Capture the cell that displays the provided text and extract its (x, y) central coordinate. 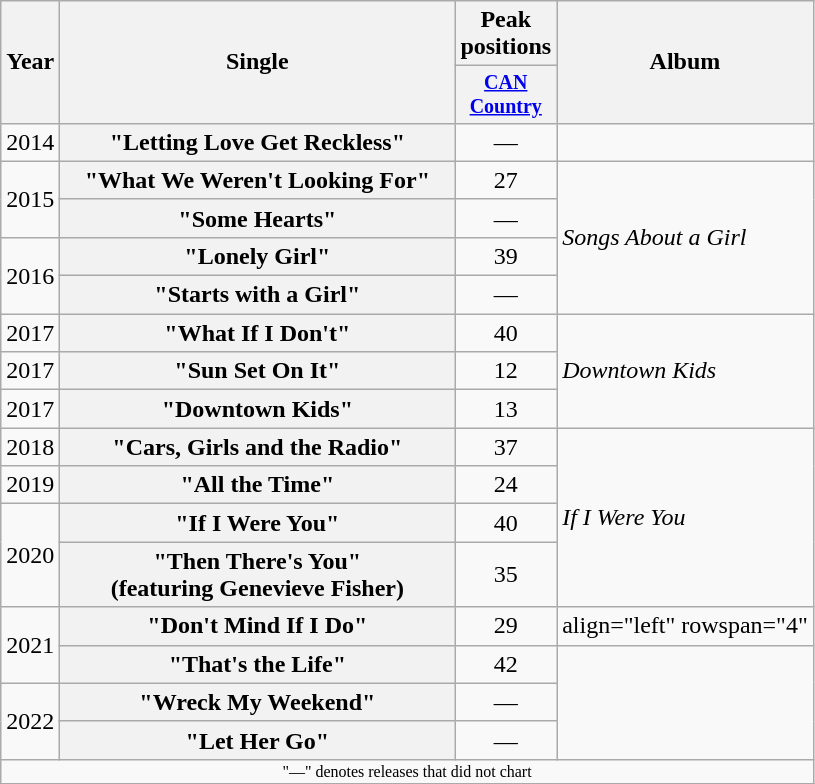
"Let Her Go" (258, 740)
2016 (30, 275)
"All the Time" (258, 485)
"Cars, Girls and the Radio" (258, 447)
27 (506, 180)
align="left" rowspan="4" (686, 626)
13 (506, 409)
"—" denotes releases that did not chart (408, 771)
2022 (30, 721)
Songs About a Girl (686, 237)
"Then There's You"(featuring Genevieve Fisher) (258, 574)
35 (506, 574)
"If I Were You" (258, 523)
"Letting Love Get Reckless" (258, 142)
2018 (30, 447)
Downtown Kids (686, 371)
"Don't Mind If I Do" (258, 626)
2020 (30, 556)
Album (686, 62)
2015 (30, 199)
"That's the Life" (258, 664)
37 (506, 447)
"What If I Don't" (258, 333)
"Downtown Kids" (258, 409)
"Starts with a Girl" (258, 295)
"Lonely Girl" (258, 256)
Peakpositions (506, 34)
"Some Hearts" (258, 218)
24 (506, 485)
42 (506, 664)
CANCountry (506, 94)
Single (258, 62)
2021 (30, 645)
If I Were You (686, 518)
"What We Weren't Looking For" (258, 180)
2019 (30, 485)
Year (30, 62)
"Wreck My Weekend" (258, 702)
"Sun Set On It" (258, 371)
12 (506, 371)
2014 (30, 142)
29 (506, 626)
39 (506, 256)
